Return the (X, Y) coordinate for the center point of the cell that contains the specified text.  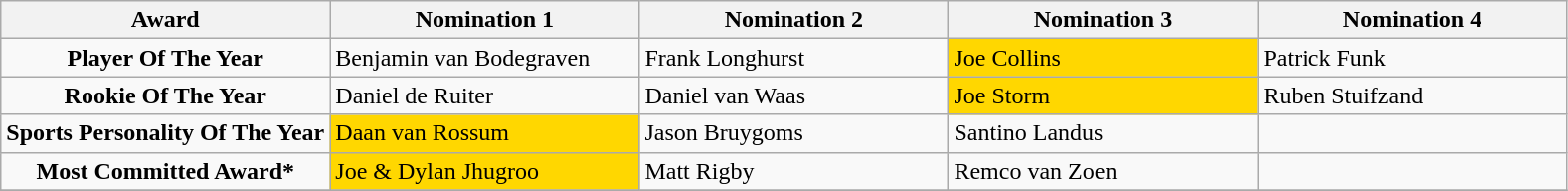
Joe Collins (1104, 58)
Daniel de Ruiter (485, 95)
Patrick Funk (1412, 58)
Joe & Dylan Jhugroo (485, 171)
Award (165, 20)
Ruben Stuifzand (1412, 95)
Nomination 2 (793, 20)
Sports Personality Of The Year (165, 133)
Nomination 1 (485, 20)
Most Committed Award* (165, 171)
Daan van Rossum (485, 133)
Daniel van Waas (793, 95)
Santino Landus (1104, 133)
Rookie Of The Year (165, 95)
Jason Bruygoms (793, 133)
Joe Storm (1104, 95)
Benjamin van Bodegraven (485, 58)
Nomination 3 (1104, 20)
Frank Longhurst (793, 58)
Player Of The Year (165, 58)
Nomination 4 (1412, 20)
Matt Rigby (793, 171)
Remco van Zoen (1104, 171)
